Output the (X, Y) coordinate of the center of the cell containing the given text.  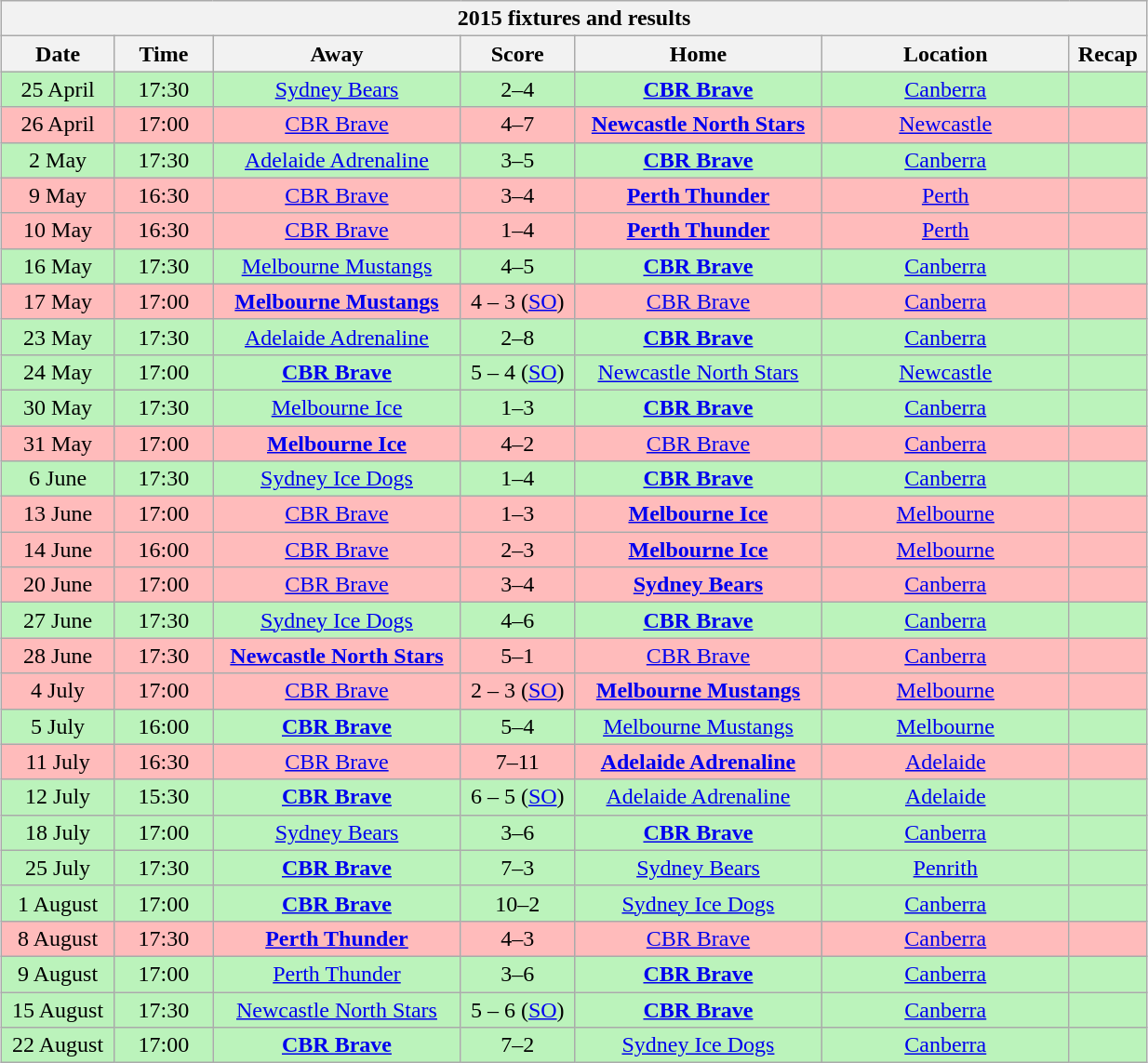
22 August (58, 1045)
25 July (58, 868)
8 August (58, 938)
1 August (58, 903)
Home (699, 54)
30 May (58, 407)
7–3 (517, 868)
10 May (58, 231)
20 June (58, 585)
4–3 (517, 938)
2–4 (517, 89)
18 July (58, 832)
25 April (58, 89)
4 July (58, 691)
Penrith (945, 868)
Time (164, 54)
2–3 (517, 550)
4–7 (517, 125)
11 July (58, 762)
4–6 (517, 620)
2 May (58, 160)
5 July (58, 726)
Score (517, 54)
7–11 (517, 762)
4–5 (517, 266)
2015 fixtures and results (575, 19)
27 June (58, 620)
13 June (58, 514)
5 – 6 (SO) (517, 1009)
26 April (58, 125)
2–8 (517, 337)
2 – 3 (SO) (517, 691)
4 – 3 (SO) (517, 301)
15 August (58, 1009)
5–4 (517, 726)
10–2 (517, 903)
16 May (58, 266)
15:30 (164, 797)
7–2 (517, 1045)
6 – 5 (SO) (517, 797)
17 May (58, 301)
31 May (58, 444)
12 July (58, 797)
3–5 (517, 160)
9 August (58, 974)
14 June (58, 550)
6 June (58, 479)
5 – 4 (SO) (517, 372)
9 May (58, 195)
28 June (58, 656)
4–2 (517, 444)
Away (337, 54)
Recap (1107, 54)
5–1 (517, 656)
Location (945, 54)
24 May (58, 372)
Date (58, 54)
23 May (58, 337)
